From the cell containing the given text, extract its center point as [X, Y] coordinate. 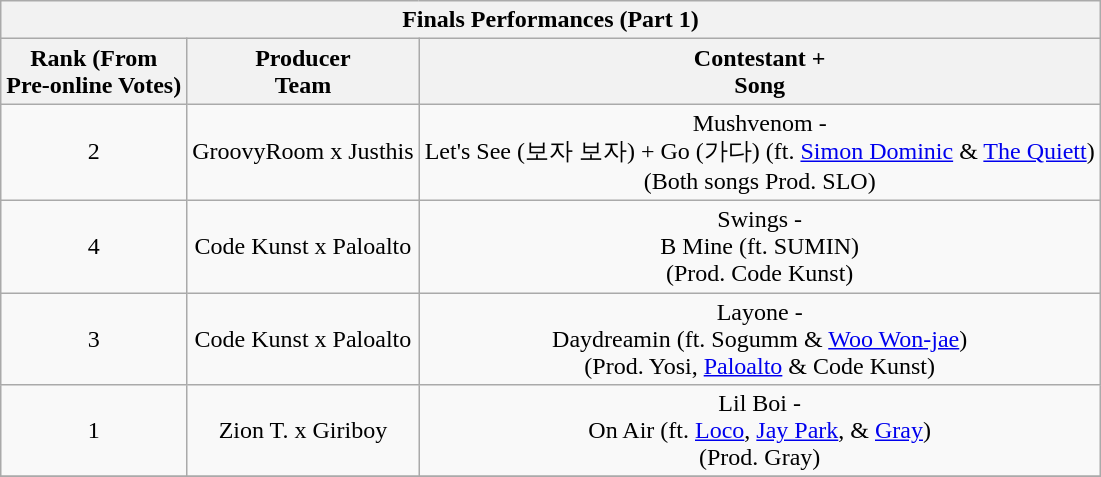
Contestant + Song [760, 72]
1 [94, 431]
Mushvenom -Let's See (보자 보자) + Go (가다) (ft. Simon Dominic & The Quiett)(Both songs Prod. SLO) [760, 152]
2 [94, 152]
Lil Boi -On Air (ft. Loco, Jay Park, & Gray)(Prod. Gray) [760, 431]
3 [94, 338]
GroovyRoom x Justhis [303, 152]
Finals Performances (Part 1) [550, 20]
Layone -Daydreamin (ft. Sogumm & Woo Won-jae)(Prod. Yosi, Paloalto & Code Kunst) [760, 338]
4 [94, 246]
Rank (From Pre-online Votes) [94, 72]
Zion T. x Giriboy [303, 431]
Swings -B Mine (ft. SUMIN)(Prod. Code Kunst) [760, 246]
Producer Team [303, 72]
